Capture the cell that displays the provided text and extract its (X, Y) central coordinate. 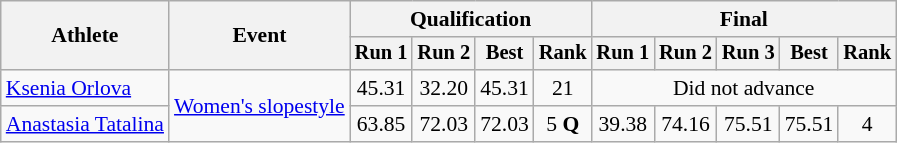
39.38 (622, 124)
Ksenia Orlova (85, 88)
Did not advance (743, 88)
4 (867, 124)
21 (563, 88)
Qualification (471, 19)
Anastasia Tatalina (85, 124)
74.16 (686, 124)
5 Q (563, 124)
Final (743, 19)
Run 3 (748, 54)
32.20 (444, 88)
Athlete (85, 36)
Event (260, 36)
Women's slopestyle (260, 106)
63.85 (382, 124)
